Return [X, Y] of the center of cell containing provided text 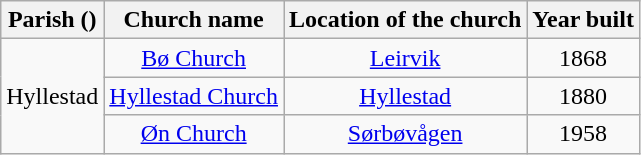
1868 [584, 58]
Year built [584, 20]
Church name [194, 20]
Location of the church [406, 20]
Hyllestad Church [194, 96]
Parish () [52, 20]
1958 [584, 134]
Sørbøvågen [406, 134]
Leirvik [406, 58]
1880 [584, 96]
Bø Church [194, 58]
Øn Church [194, 134]
